Find where the given text appears and provide that cell's center as [x, y] coordinate. 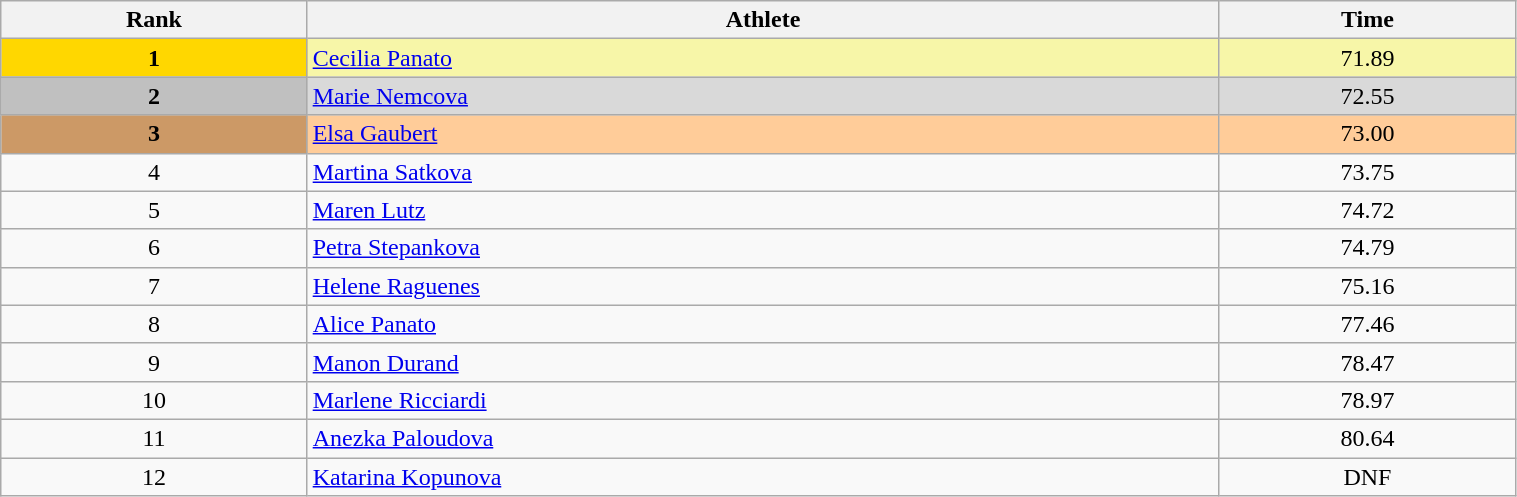
9 [154, 362]
Manon Durand [763, 362]
71.89 [1368, 58]
Athlete [763, 20]
Martina Satkova [763, 172]
3 [154, 134]
11 [154, 438]
Marlene Ricciardi [763, 400]
Maren Lutz [763, 210]
77.46 [1368, 324]
Rank [154, 20]
Anezka Paloudova [763, 438]
Katarina Kopunova [763, 477]
80.64 [1368, 438]
12 [154, 477]
72.55 [1368, 96]
75.16 [1368, 286]
6 [154, 248]
1 [154, 58]
5 [154, 210]
Alice Panato [763, 324]
7 [154, 286]
8 [154, 324]
78.47 [1368, 362]
Cecilia Panato [763, 58]
78.97 [1368, 400]
2 [154, 96]
Time [1368, 20]
DNF [1368, 477]
4 [154, 172]
Petra Stepankova [763, 248]
Marie Nemcova [763, 96]
Helene Raguenes [763, 286]
10 [154, 400]
74.72 [1368, 210]
Elsa Gaubert [763, 134]
74.79 [1368, 248]
73.75 [1368, 172]
73.00 [1368, 134]
